Determine the (x, y) coordinate at the center of the cell enclosing the given text.  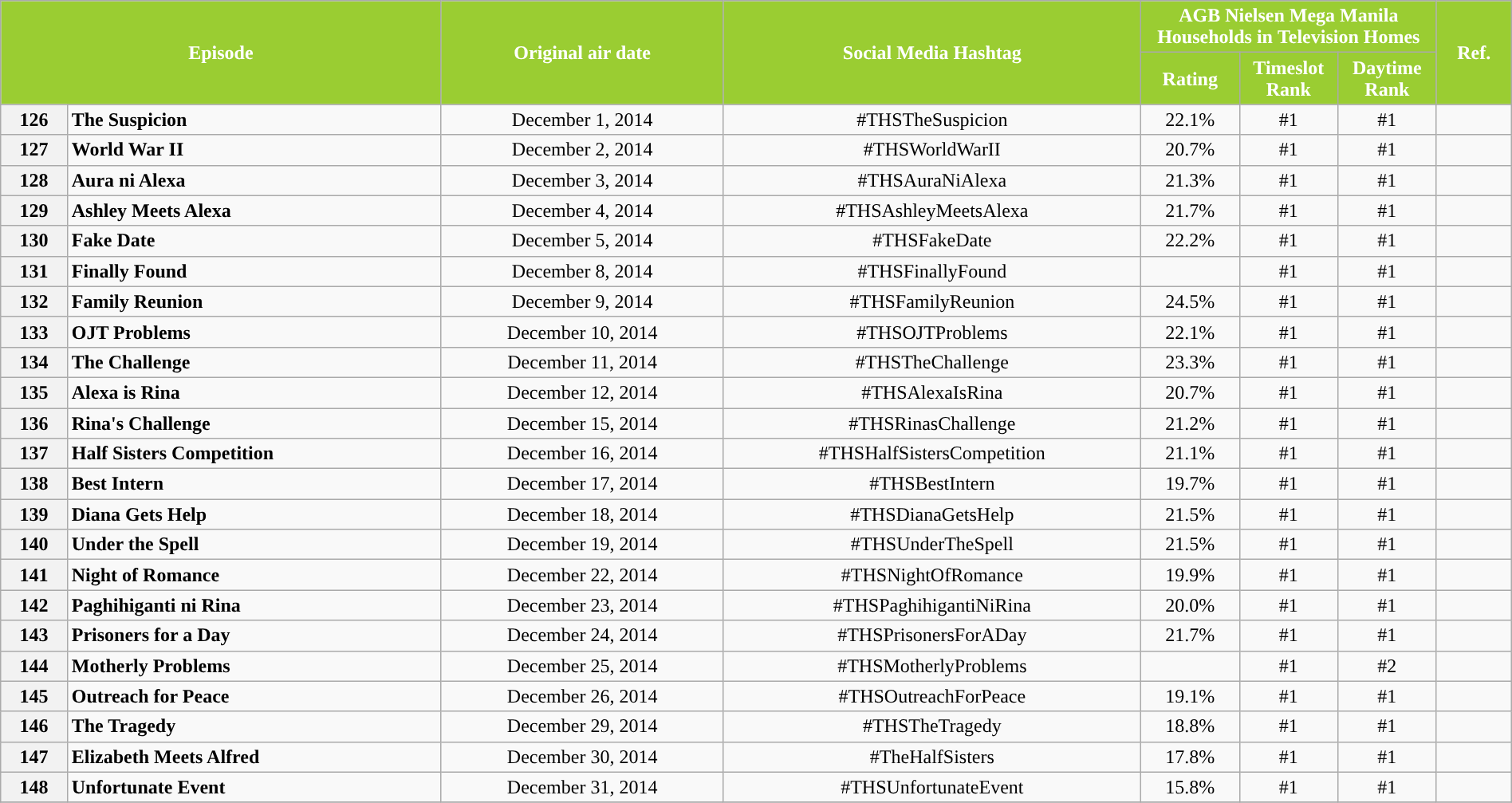
17.8% (1190, 757)
December 16, 2014 (582, 454)
Unfortunate Event (254, 787)
December 4, 2014 (582, 211)
#THSDianaGetsHelp (931, 514)
December 17, 2014 (582, 484)
Ashley Meets Alexa (254, 211)
#THSNightOfRomance (931, 575)
Half Sisters Competition (254, 454)
December 8, 2014 (582, 271)
20.0% (1190, 605)
21.2% (1190, 423)
140 (33, 545)
Night of Romance (254, 575)
#THSMotherlyProblems (931, 666)
The Tragedy (254, 726)
December 29, 2014 (582, 726)
148 (33, 787)
#THSTheTragedy (931, 726)
18.8% (1190, 726)
December 31, 2014 (582, 787)
December 23, 2014 (582, 605)
#THSUnfortunateEvent (931, 787)
#THSTheChallenge (931, 362)
December 5, 2014 (582, 241)
#THSTheSuspicion (931, 120)
19.9% (1190, 575)
143 (33, 636)
Fake Date (254, 241)
The Challenge (254, 362)
Timeslot Rank (1289, 78)
#THSWorldWarII (931, 150)
Social Media Hashtag (931, 53)
Alexa is Rina (254, 392)
December 24, 2014 (582, 636)
December 15, 2014 (582, 423)
131 (33, 271)
Outreach for Peace (254, 696)
145 (33, 696)
128 (33, 180)
December 26, 2014 (582, 696)
#THSAshleyMeetsAlexa (931, 211)
December 22, 2014 (582, 575)
134 (33, 362)
22.2% (1190, 241)
#THSHalfSistersCompetition (931, 454)
Motherly Problems (254, 666)
December 30, 2014 (582, 757)
Paghihiganti ni Rina (254, 605)
World War II (254, 150)
144 (33, 666)
132 (33, 301)
#THSOutreachForPeace (931, 696)
OJT Problems (254, 332)
#THSFinallyFound (931, 271)
December 12, 2014 (582, 392)
Rating (1190, 78)
Daytime Rank (1388, 78)
#THSRinasChallenge (931, 423)
Under the Spell (254, 545)
December 9, 2014 (582, 301)
Best Intern (254, 484)
Family Reunion (254, 301)
December 19, 2014 (582, 545)
126 (33, 120)
#THSBestIntern (931, 484)
#THSFamilyReunion (931, 301)
#THSAuraNiAlexa (931, 180)
Rina's Challenge (254, 423)
21.1% (1190, 454)
133 (33, 332)
23.3% (1190, 362)
#THSAlexaIsRina (931, 392)
#THSUnderTheSpell (931, 545)
136 (33, 423)
December 10, 2014 (582, 332)
#THSFakeDate (931, 241)
#THSPrisonersForADay (931, 636)
24.5% (1190, 301)
December 11, 2014 (582, 362)
December 25, 2014 (582, 666)
Diana Gets Help (254, 514)
139 (33, 514)
146 (33, 726)
Episode (221, 53)
129 (33, 211)
AGB Nielsen Mega Manila Households in Television Homes (1289, 27)
141 (33, 575)
127 (33, 150)
Original air date (582, 53)
19.1% (1190, 696)
Elizabeth Meets Alfred (254, 757)
19.7% (1190, 484)
137 (33, 454)
130 (33, 241)
December 1, 2014 (582, 120)
#THSOJTProblems (931, 332)
142 (33, 605)
Ref. (1474, 53)
Prisoners for a Day (254, 636)
December 2, 2014 (582, 150)
21.3% (1190, 180)
Aura ni Alexa (254, 180)
15.8% (1190, 787)
December 3, 2014 (582, 180)
#TheHalfSisters (931, 757)
138 (33, 484)
The Suspicion (254, 120)
#2 (1388, 666)
Finally Found (254, 271)
#THSPaghihigantiNiRina (931, 605)
December 18, 2014 (582, 514)
147 (33, 757)
135 (33, 392)
